Capture the cell that displays the provided text and extract its (x, y) central coordinate. 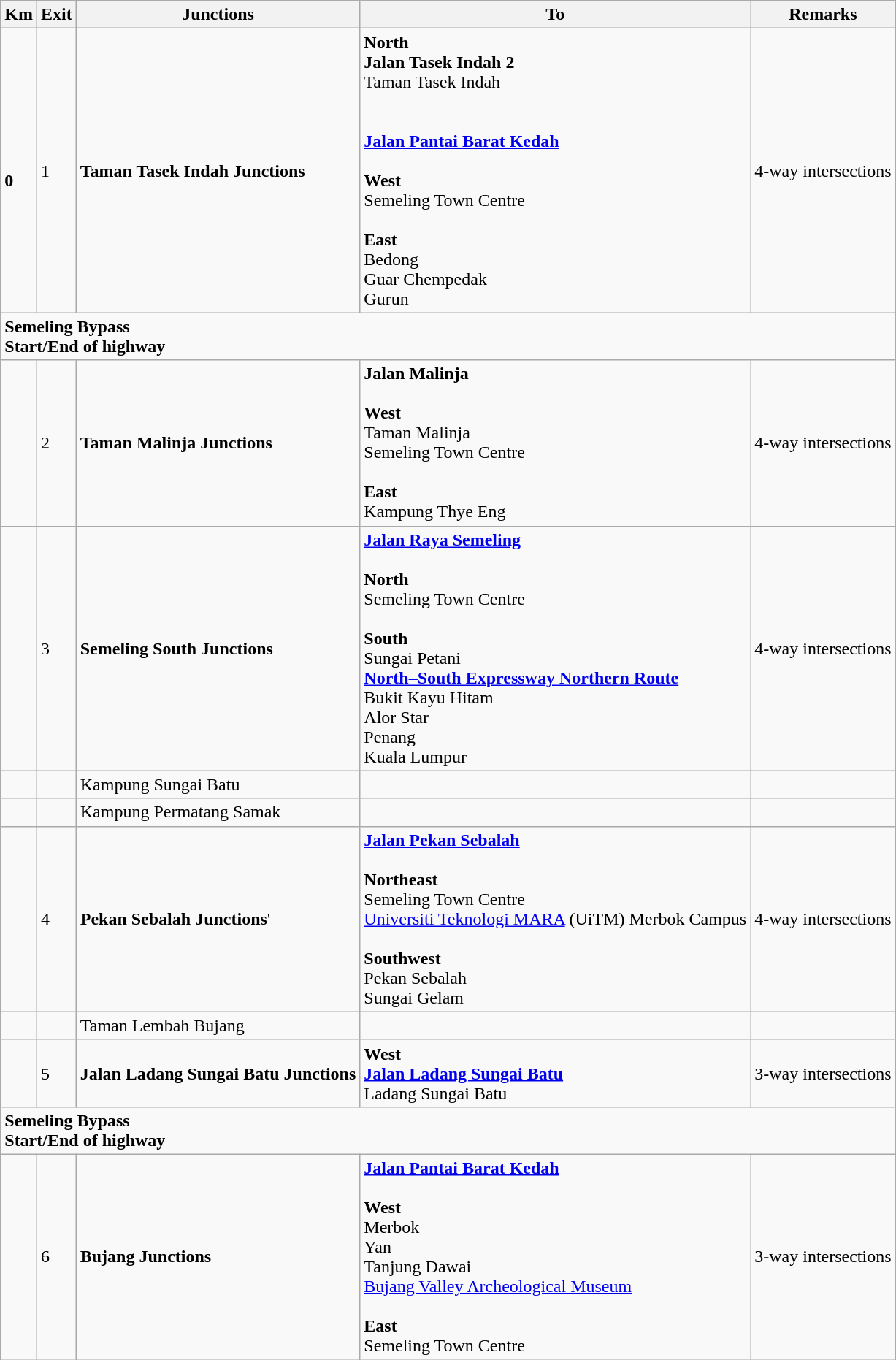
Exit (56, 15)
Jalan Ladang Sungai Batu Junctions (218, 1073)
West Jalan Ladang Sungai BatuLadang Sungai Batu (555, 1073)
NorthJalan Tasek Indah 2Taman Tasek Indah Jalan Pantai Barat KedahWest Semeling Town CentreEast Bedong Guar Chempedak Gurun (555, 171)
Taman Lembah Bujang (218, 1025)
Jalan MalinjaWestTaman MalinjaSemeling Town CentreEastKampung Thye Eng (555, 443)
Pekan Sebalah Junctions' (218, 919)
Junctions (218, 15)
Kampung Sungai Batu (218, 784)
0 (19, 171)
Jalan Raya SemelingNorth Semeling Town CentreSouth Sungai Petani North–South Expressway Northern RouteBukit Kayu HitamAlor StarPenangKuala Lumpur (555, 649)
5 (56, 1073)
2 (56, 443)
Km (19, 15)
1 (56, 171)
Remarks (823, 15)
Semeling South Junctions (218, 649)
Taman Tasek Indah Junctions (218, 171)
Taman Malinja Junctions (218, 443)
Jalan Pantai Barat KedahWest Merbok Yan Tanjung Dawai Bujang Valley Archeological MuseumEast Semeling Town Centre (555, 1256)
6 (56, 1256)
Bujang Junctions (218, 1256)
4 (56, 919)
Kampung Permatang Samak (218, 812)
Jalan Pekan SebalahNortheastSemeling Town CentreUniversiti Teknologi MARA (UiTM) Merbok Campus SouthwestPekan SebalahSungai Gelam (555, 919)
3 (56, 649)
To (555, 15)
